Extract the [x, y] coordinate from the center of the cell holding the provided text.  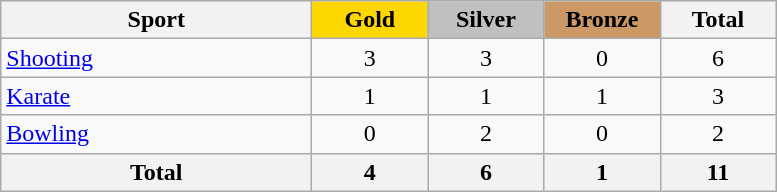
Shooting [156, 58]
4 [370, 172]
Sport [156, 20]
Bronze [602, 20]
Silver [486, 20]
Karate [156, 96]
Bowling [156, 134]
Gold [370, 20]
11 [718, 172]
